Find where the given text appears and provide that cell's center as (X, Y) coordinate. 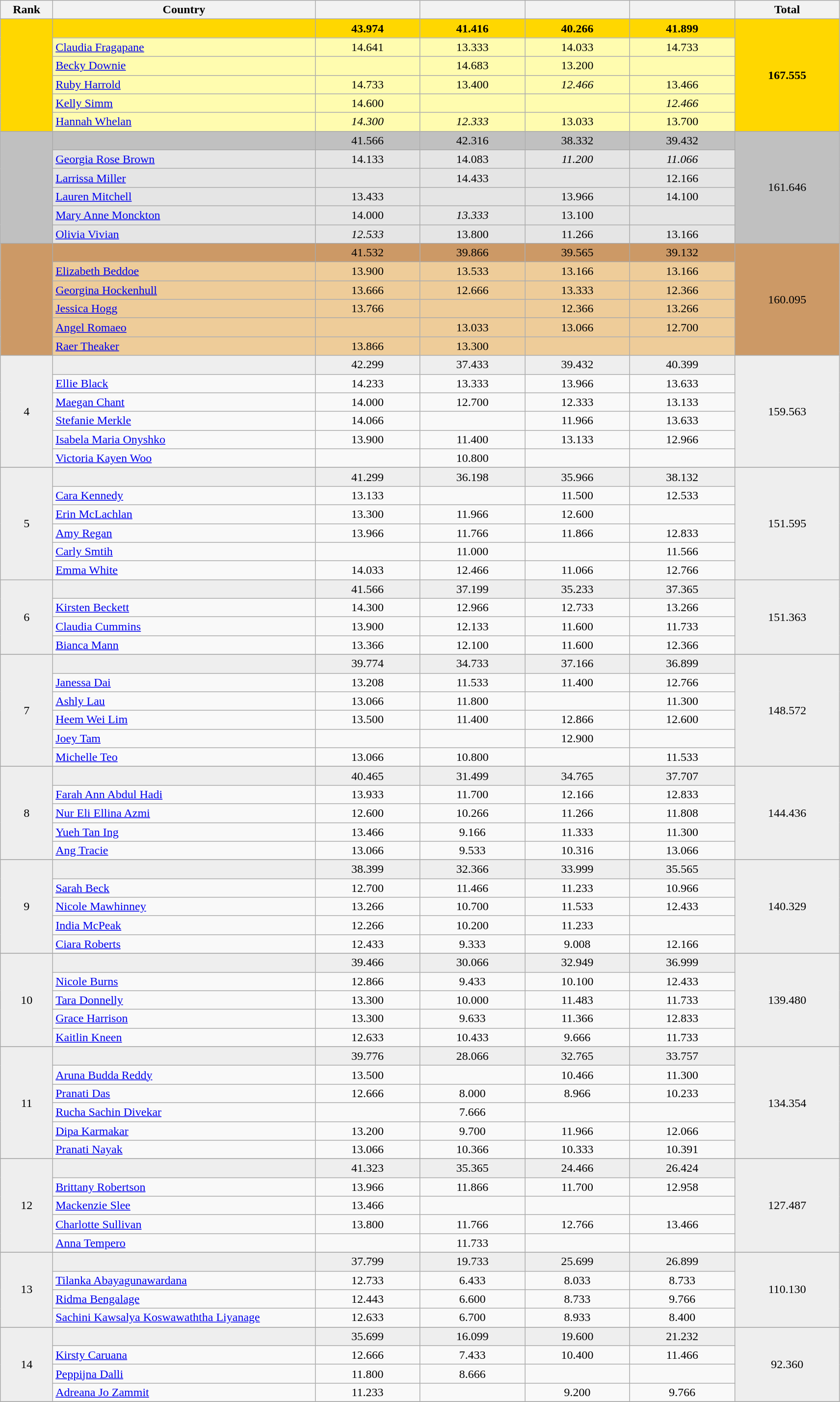
25.699 (577, 1262)
13.400 (472, 84)
10.200 (472, 925)
Ellie Black (184, 383)
Janessa Dai (184, 682)
Emma White (184, 570)
Ruby Harrold (184, 84)
11.566 (682, 552)
9.433 (472, 981)
Ashly Lau (184, 701)
10.100 (577, 981)
159.563 (787, 411)
13.766 (367, 309)
Tara Donnelly (184, 1000)
13.933 (367, 794)
38.399 (367, 869)
10.333 (577, 1150)
4 (26, 411)
6.433 (472, 1280)
7 (26, 710)
41.899 (682, 28)
42.299 (367, 365)
9.008 (577, 944)
11.333 (577, 832)
10.316 (577, 851)
Pranati Das (184, 1093)
41.416 (472, 28)
Lauren Mitchell (184, 196)
14.066 (367, 421)
10.400 (577, 1355)
9.666 (577, 1037)
7.666 (472, 1112)
Total (787, 10)
Mary Anne Monckton (184, 215)
9.700 (472, 1131)
10.433 (472, 1037)
40.399 (682, 365)
37.433 (472, 365)
Victoria Kayen Woo (184, 458)
Ridma Bengalage (184, 1299)
10.000 (472, 1000)
36.899 (682, 664)
28.066 (472, 1056)
14.683 (472, 66)
9.533 (472, 851)
151.595 (787, 523)
40.266 (577, 28)
Pranati Nayak (184, 1150)
Peppijna Dalli (184, 1374)
43.974 (367, 28)
5 (26, 523)
14.600 (367, 103)
9.633 (472, 1019)
10.391 (682, 1150)
13.433 (367, 196)
140.329 (787, 907)
31.499 (472, 776)
8.933 (577, 1318)
161.646 (787, 187)
33.999 (577, 869)
Bianca Mann (184, 645)
13.866 (367, 346)
Charlotte Sullivan (184, 1224)
13.208 (367, 682)
Adreana Jo Zammit (184, 1392)
39.466 (367, 963)
11.366 (577, 1019)
13.100 (577, 215)
Joey Tam (184, 738)
24.466 (577, 1168)
Grace Harrison (184, 1019)
Erin McLachlan (184, 514)
35.966 (577, 477)
9 (26, 907)
37.199 (472, 589)
10.700 (472, 907)
Kirsten Beckett (184, 608)
42.316 (472, 140)
10 (26, 1000)
Becky Downie (184, 66)
11.808 (682, 813)
Cara Kennedy (184, 495)
11.000 (472, 552)
32.366 (472, 869)
8.666 (472, 1374)
Olivia Vivian (184, 234)
Georgina Hockenhull (184, 290)
Elizabeth Beddoe (184, 271)
6.700 (472, 1318)
14.083 (472, 159)
Farah Ann Abdul Hadi (184, 794)
110.130 (787, 1290)
12.133 (472, 626)
Maegan Chant (184, 402)
Tilanka Abayagunawardana (184, 1280)
Sarah Beck (184, 888)
Mackenzie Slee (184, 1206)
7.433 (472, 1355)
35.365 (472, 1168)
India McPeak (184, 925)
Georgia Rose Brown (184, 159)
11.200 (577, 159)
Dipa Karmakar (184, 1131)
37.707 (682, 776)
12.266 (367, 925)
8.000 (472, 1093)
35.699 (367, 1336)
Nicole Mawhinney (184, 907)
Stefanie Merkle (184, 421)
10.366 (472, 1150)
14.641 (367, 47)
34.733 (472, 664)
39.866 (472, 253)
38.132 (682, 477)
14 (26, 1364)
12.900 (577, 738)
39.565 (577, 253)
151.363 (787, 617)
32.949 (577, 963)
Jessica Hogg (184, 309)
Hannah Whelan (184, 122)
19.600 (577, 1336)
9.166 (472, 832)
33.757 (682, 1056)
11.483 (577, 1000)
Anna Tempero (184, 1243)
13 (26, 1290)
6 (26, 617)
13.366 (367, 645)
39.774 (367, 664)
139.480 (787, 1000)
Rank (26, 10)
Nur Eli Ellina Azmi (184, 813)
Rucha Sachin Divekar (184, 1112)
Ciara Roberts (184, 944)
Claudia Fragapane (184, 47)
9.200 (577, 1392)
8.966 (577, 1093)
Larrissa Miller (184, 178)
38.332 (577, 140)
167.555 (787, 75)
36.999 (682, 963)
14.433 (472, 178)
127.487 (787, 1206)
12.066 (682, 1131)
10.466 (577, 1075)
41.532 (367, 253)
21.232 (682, 1336)
35.233 (577, 589)
Heem Wei Lim (184, 720)
Claudia Cummins (184, 626)
8.400 (682, 1318)
26.899 (682, 1262)
Kaitlin Kneen (184, 1037)
Yueh Tan Ing (184, 832)
14.233 (367, 383)
Sachini Kawsalya Koswawaththa Liyanage (184, 1318)
Angel Romaeo (184, 327)
148.572 (787, 710)
Nicole Burns (184, 981)
Ang Tracie (184, 851)
13.700 (682, 122)
11.500 (577, 495)
160.095 (787, 299)
12 (26, 1206)
144.436 (787, 813)
Isabela Maria Onyshko (184, 439)
41.299 (367, 477)
37.166 (577, 664)
Kelly Simm (184, 103)
8.033 (577, 1280)
30.066 (472, 963)
41.323 (367, 1168)
34.765 (577, 776)
39.132 (682, 253)
12.443 (367, 1299)
12.100 (472, 645)
12.958 (682, 1187)
26.424 (682, 1168)
14.133 (367, 159)
37.799 (367, 1262)
9.333 (472, 944)
Raer Theaker (184, 346)
39.776 (367, 1056)
92.360 (787, 1364)
10.266 (472, 813)
35.565 (682, 869)
10.966 (682, 888)
16.099 (472, 1336)
8 (26, 813)
Carly Smtih (184, 552)
13.533 (472, 271)
32.765 (577, 1056)
14.100 (682, 196)
Michelle Teo (184, 757)
36.198 (472, 477)
13.666 (367, 290)
Brittany Robertson (184, 1187)
19.733 (472, 1262)
10.233 (682, 1093)
11 (26, 1103)
40.465 (367, 776)
Amy Regan (184, 533)
Kirsty Caruana (184, 1355)
6.600 (472, 1299)
37.365 (682, 589)
134.354 (787, 1103)
Country (184, 10)
Aruna Budda Reddy (184, 1075)
